Identify which cell holds the provided text, then report its [x, y] central coordinate. 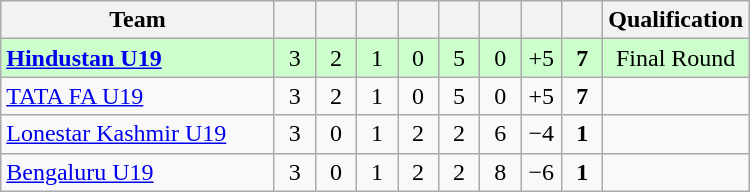
−6 [542, 172]
Bengaluru U19 [138, 172]
Lonestar Kashmir U19 [138, 134]
Qualification [676, 20]
Hindustan U19 [138, 58]
TATA FA U19 [138, 96]
−4 [542, 134]
8 [500, 172]
6 [500, 134]
Final Round [676, 58]
Team [138, 20]
